Extract the (x, y) coordinate from the center of the cell holding the provided text.  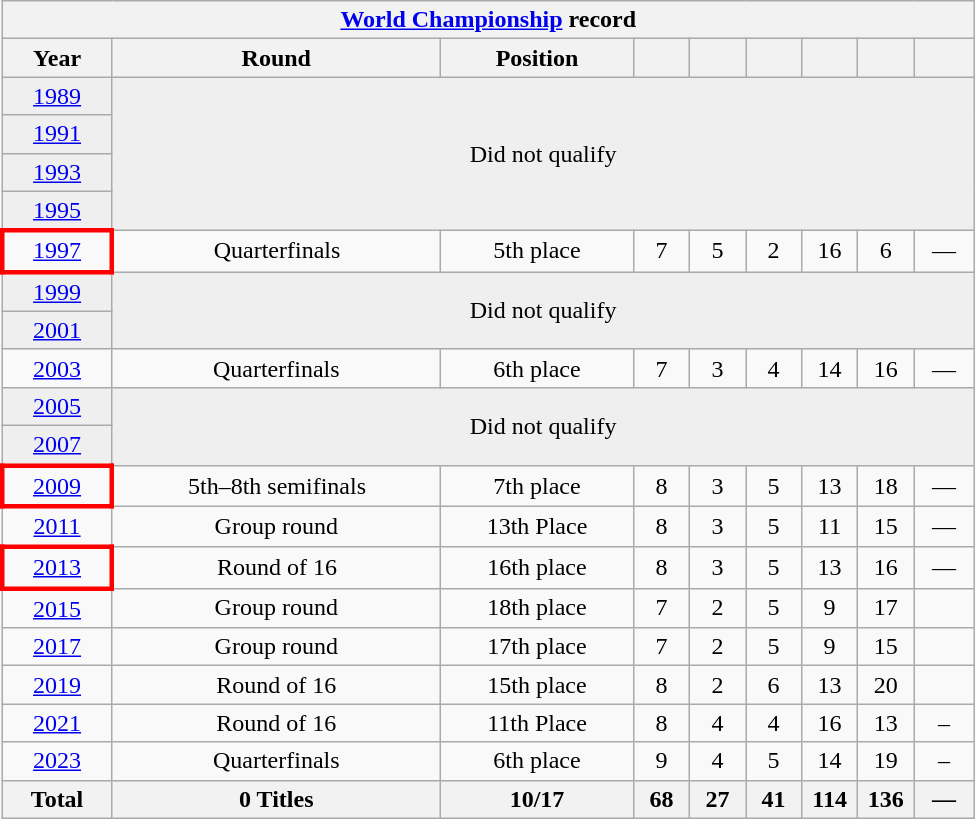
13th Place (538, 526)
19 (886, 761)
5th place (538, 252)
20 (886, 685)
Total (57, 799)
Round (276, 58)
2007 (57, 445)
2003 (57, 368)
1991 (57, 134)
18th place (538, 608)
17th place (538, 647)
5th–8th semifinals (276, 486)
World Championship record (488, 20)
2001 (57, 330)
27 (717, 799)
16th place (538, 568)
1989 (57, 96)
2019 (57, 685)
2015 (57, 608)
2017 (57, 647)
0 Titles (276, 799)
1995 (57, 211)
1997 (57, 252)
11th Place (538, 723)
10/17 (538, 799)
1999 (57, 292)
2011 (57, 526)
18 (886, 486)
17 (886, 608)
68 (661, 799)
15th place (538, 685)
7th place (538, 486)
114 (830, 799)
Year (57, 58)
2023 (57, 761)
2005 (57, 406)
2021 (57, 723)
136 (886, 799)
41 (774, 799)
1993 (57, 172)
2013 (57, 568)
Position (538, 58)
11 (830, 526)
2009 (57, 486)
